Capture the cell that displays the provided text and extract its [x, y] central coordinate. 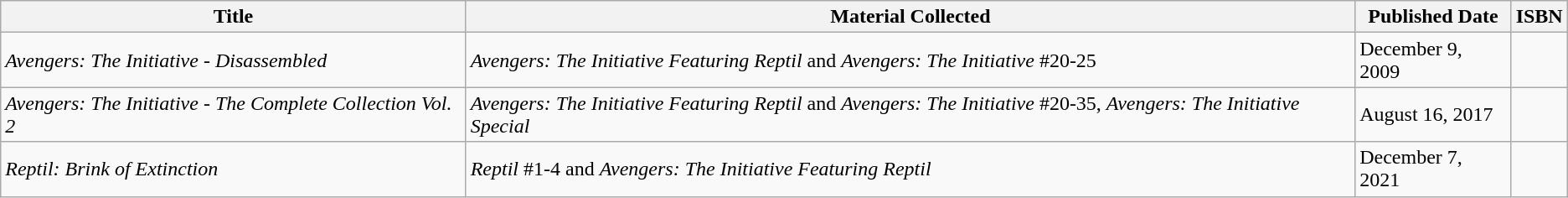
Reptil #1-4 and Avengers: The Initiative Featuring Reptil [910, 169]
December 9, 2009 [1433, 60]
Avengers: The Initiative Featuring Reptil and Avengers: The Initiative #20-25 [910, 60]
Material Collected [910, 17]
ISBN [1540, 17]
Avengers: The Initiative Featuring Reptil and Avengers: The Initiative #20-35, Avengers: The Initiative Special [910, 114]
Reptil: Brink of Extinction [233, 169]
Avengers: The Initiative - The Complete Collection Vol. 2 [233, 114]
Published Date [1433, 17]
August 16, 2017 [1433, 114]
December 7, 2021 [1433, 169]
Avengers: The Initiative - Disassembled [233, 60]
Title [233, 17]
